Output the [x, y] coordinate of the center of the cell containing the given text.  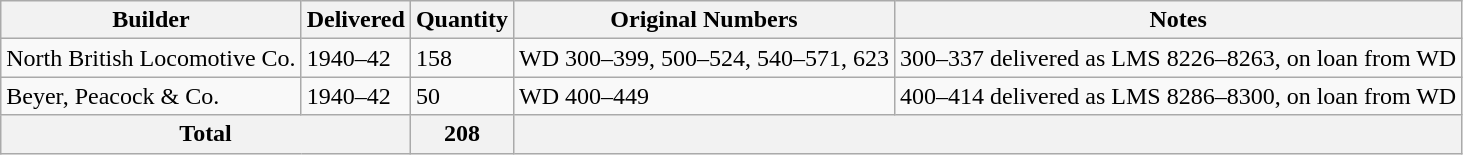
50 [462, 96]
Quantity [462, 20]
North British Locomotive Co. [151, 58]
Notes [1178, 20]
Delivered [356, 20]
Original Numbers [704, 20]
WD 300–399, 500–524, 540–571, 623 [704, 58]
400–414 delivered as LMS 8286–8300, on loan from WD [1178, 96]
208 [462, 134]
300–337 delivered as LMS 8226–8263, on loan from WD [1178, 58]
Total [206, 134]
Beyer, Peacock & Co. [151, 96]
Builder [151, 20]
WD 400–449 [704, 96]
158 [462, 58]
